Pinpoint the cell where the given text exists, returning its (X, Y) midpoint coordinate. 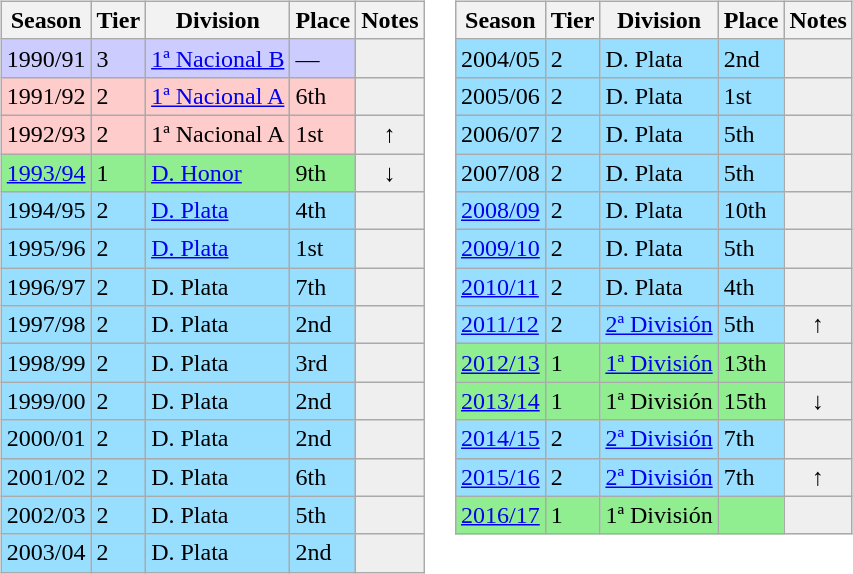
1993/94 (46, 173)
1997/98 (46, 325)
— (323, 58)
2005/06 (501, 96)
9th (323, 173)
1ª Nacional B (218, 58)
3rd (323, 363)
1998/99 (46, 363)
2004/05 (501, 58)
1990/91 (46, 58)
1991/92 (46, 96)
2016/17 (501, 515)
2002/03 (46, 515)
2010/11 (501, 287)
2009/10 (501, 249)
2012/13 (501, 363)
1994/95 (46, 211)
2000/01 (46, 439)
13th (751, 363)
2015/16 (501, 477)
2007/08 (501, 173)
2003/04 (46, 553)
D. Honor (218, 173)
1995/96 (46, 249)
3 (118, 58)
2014/15 (501, 439)
1999/00 (46, 401)
2008/09 (501, 211)
15th (751, 401)
2001/02 (46, 477)
10th (751, 211)
1996/97 (46, 287)
2013/14 (501, 401)
2011/12 (501, 325)
1992/93 (46, 134)
2006/07 (501, 134)
